Determine the [x, y] coordinate at the center of the cell enclosing the given text.  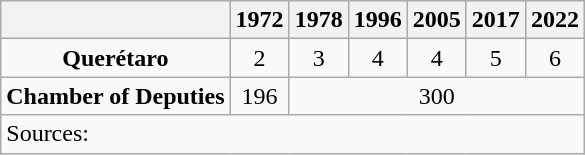
2005 [436, 20]
5 [496, 58]
Sources: [293, 134]
2 [260, 58]
1996 [378, 20]
1972 [260, 20]
196 [260, 96]
Chamber of Deputies [116, 96]
Querétaro [116, 58]
2022 [554, 20]
6 [554, 58]
300 [436, 96]
1978 [318, 20]
3 [318, 58]
2017 [496, 20]
